Return (X, Y) of the center of cell containing provided text 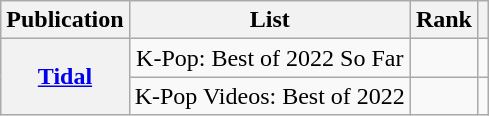
Rank (444, 20)
List (270, 20)
K-Pop Videos: Best of 2022 (270, 96)
K-Pop: Best of 2022 So Far (270, 58)
Tidal (65, 77)
Publication (65, 20)
